Output the (X, Y) coordinate of the center of the cell containing the given text.  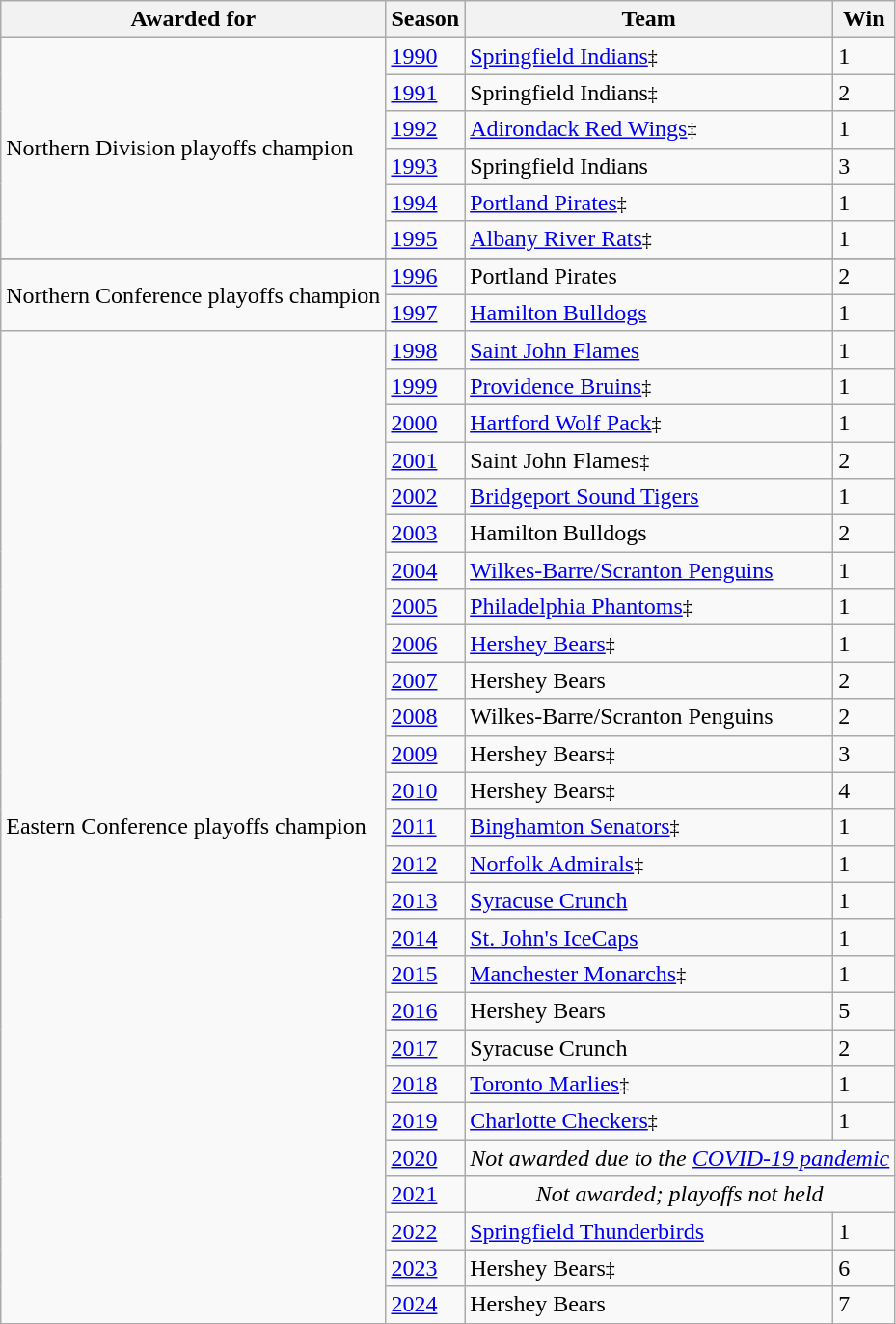
Not awarded; playoffs not held (680, 1195)
Eastern Conference playoffs champion (193, 827)
Adirondack Red Wings‡ (649, 129)
2021 (425, 1195)
Springfield Indians (649, 166)
Manchester Monarchs‡ (649, 974)
Toronto Marlies‡ (649, 1085)
2006 (425, 644)
1992 (425, 129)
Portland Pirates‡ (649, 203)
2020 (425, 1158)
St. John's IceCaps (649, 937)
2008 (425, 717)
5 (864, 1010)
Bridgeport Sound Tigers (649, 497)
1990 (425, 56)
6 (864, 1268)
2022 (425, 1231)
Awarded for (193, 19)
Win (864, 19)
1994 (425, 203)
Providence Bruins‡ (649, 386)
2018 (425, 1085)
2023 (425, 1268)
Norfolk Admirals‡ (649, 864)
2012 (425, 864)
2000 (425, 423)
1996 (425, 276)
2004 (425, 570)
2003 (425, 534)
Saint John Flames‡ (649, 460)
1997 (425, 313)
2013 (425, 900)
2001 (425, 460)
1991 (425, 93)
Hartford Wolf Pack‡ (649, 423)
4 (864, 790)
Binghamton Senators‡ (649, 827)
2016 (425, 1010)
Portland Pirates (649, 276)
1999 (425, 386)
1998 (425, 349)
1993 (425, 166)
2010 (425, 790)
2009 (425, 754)
Philadelphia Phantoms‡ (649, 607)
Northern Division playoffs champion (193, 148)
Team (649, 19)
1995 (425, 239)
2017 (425, 1047)
2011 (425, 827)
Not awarded due to the COVID-19 pandemic (680, 1158)
2014 (425, 937)
Charlotte Checkers‡ (649, 1121)
2007 (425, 680)
Saint John Flames (649, 349)
2019 (425, 1121)
Season (425, 19)
2015 (425, 974)
Northern Conference playoffs champion (193, 294)
2005 (425, 607)
2024 (425, 1305)
7 (864, 1305)
Albany River Rats‡ (649, 239)
Springfield Thunderbirds (649, 1231)
2002 (425, 497)
